Search for the cell housing the specified text and yield its [X, Y] center coordinate. 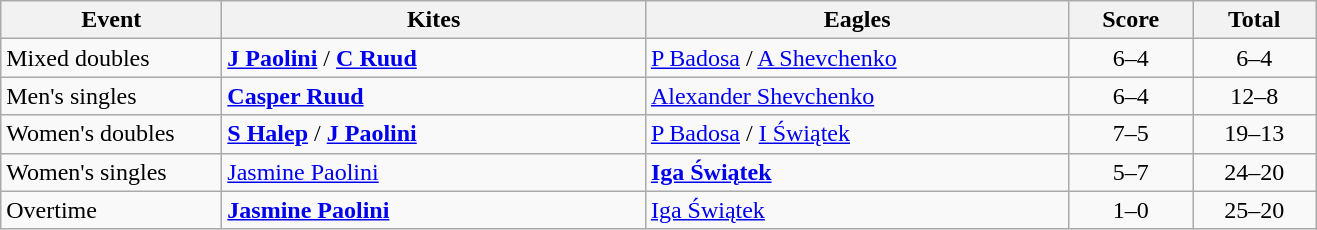
Mixed doubles [112, 58]
S Halep / J Paolini [434, 134]
Overtime [112, 210]
12–8 [1254, 96]
J Paolini / C Ruud [434, 58]
Women's doubles [112, 134]
Score [1131, 20]
P Badosa / A Shevchenko [857, 58]
1–0 [1131, 210]
Eagles [857, 20]
5–7 [1131, 172]
19–13 [1254, 134]
P Badosa / I Świątek [857, 134]
24–20 [1254, 172]
Total [1254, 20]
Casper Ruud [434, 96]
Kites [434, 20]
7–5 [1131, 134]
Alexander Shevchenko [857, 96]
Event [112, 20]
25–20 [1254, 210]
Women's singles [112, 172]
Men's singles [112, 96]
